Return the [x, y] coordinate for the center point of the cell that contains the specified text.  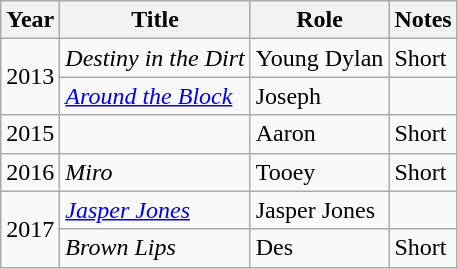
Around the Block [155, 96]
Joseph [320, 96]
Young Dylan [320, 58]
Year [30, 20]
2016 [30, 172]
2017 [30, 229]
2013 [30, 77]
Notes [423, 20]
Miro [155, 172]
Tooey [320, 172]
Des [320, 248]
Brown Lips [155, 248]
Title [155, 20]
Role [320, 20]
2015 [30, 134]
Destiny in the Dirt [155, 58]
Aaron [320, 134]
